Determine the [X, Y] coordinate at the center of the cell enclosing the given text.  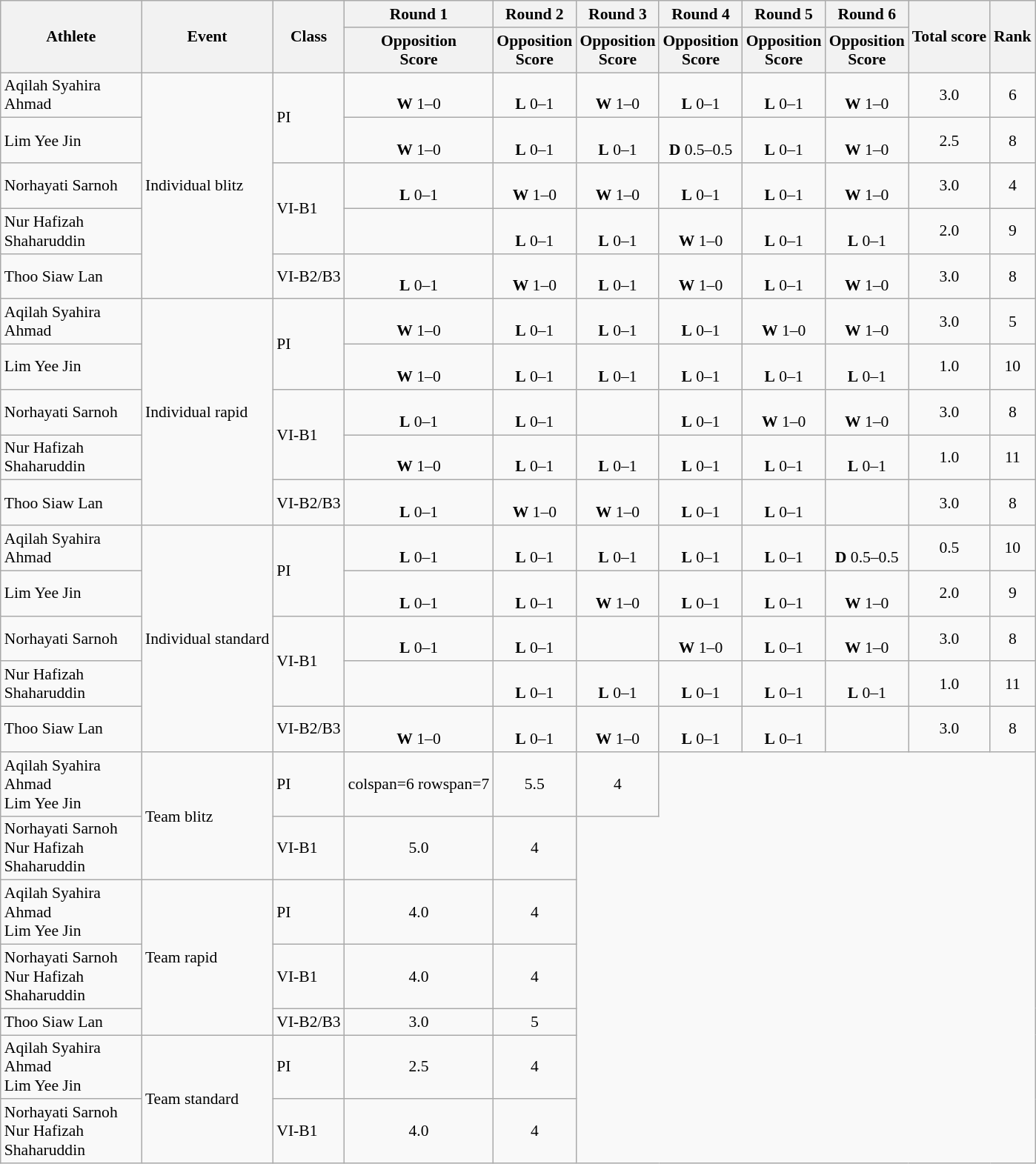
Individual blitz [207, 186]
colspan=6 rowspan=7 [419, 784]
Rank [1012, 37]
Round 5 [784, 14]
Team standard [207, 1100]
Round 2 [534, 14]
5.0 [419, 848]
Total score [949, 37]
Athlete [71, 37]
5.5 [534, 784]
Norhayati Sarnoh Nur Hafizah Shaharuddin [71, 1132]
Individual standard [207, 639]
Team blitz [207, 817]
Round 4 [700, 14]
Team rapid [207, 957]
6 [1012, 95]
Class [308, 37]
Round 1 [419, 14]
Round 3 [617, 14]
0.5 [949, 548]
Event [207, 37]
Round 6 [867, 14]
Individual rapid [207, 413]
